For the text-containing cell, return its midpoint in (X, Y) coordinate format. 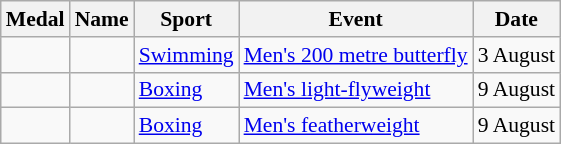
Event (356, 19)
Men's 200 metre butterfly (356, 55)
Swimming (186, 55)
Medal (36, 19)
Date (516, 19)
Sport (186, 19)
Men's featherweight (356, 126)
Name (102, 19)
3 August (516, 55)
Men's light-flyweight (356, 90)
